For the text-containing cell, return its midpoint in (x, y) coordinate format. 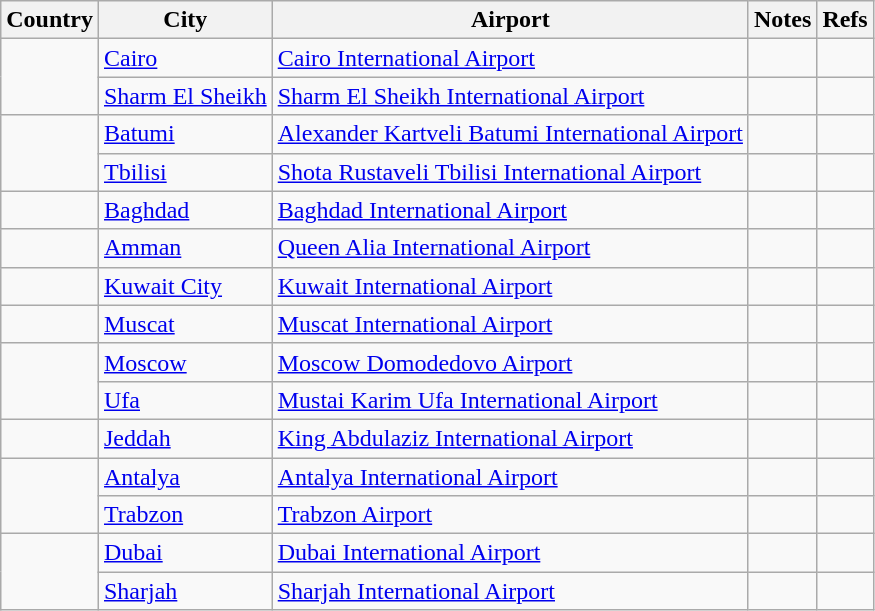
Shota Rustaveli Tbilisi International Airport (510, 172)
Muscat (185, 324)
Amman (185, 248)
Moscow Domodedovo Airport (510, 362)
Trabzon Airport (510, 515)
Sharjah (185, 591)
Antalya International Airport (510, 477)
Batumi (185, 134)
Country (50, 20)
Alexander Kartveli Batumi International Airport (510, 134)
Antalya (185, 477)
Ufa (185, 400)
Tbilisi (185, 172)
Mustai Karim Ufa International Airport (510, 400)
Sharm El Sheikh (185, 96)
Sharm El Sheikh International Airport (510, 96)
Refs (845, 20)
Kuwait City (185, 286)
Jeddah (185, 438)
Dubai (185, 553)
Moscow (185, 362)
Notes (782, 20)
Sharjah International Airport (510, 591)
Cairo (185, 58)
Baghdad International Airport (510, 210)
Muscat International Airport (510, 324)
Airport (510, 20)
Baghdad (185, 210)
City (185, 20)
Dubai International Airport (510, 553)
Kuwait International Airport (510, 286)
Trabzon (185, 515)
King Abdulaziz International Airport (510, 438)
Cairo International Airport (510, 58)
Queen Alia International Airport (510, 248)
